Search for the cell housing the specified text and yield its (X, Y) center coordinate. 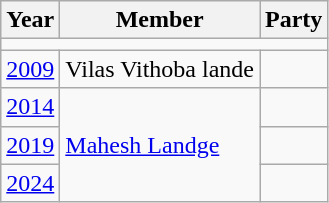
Member (160, 20)
2014 (30, 107)
2009 (30, 69)
Mahesh Landge (160, 145)
2019 (30, 145)
Vilas Vithoba lande (160, 69)
2024 (30, 183)
Party (294, 20)
Year (30, 20)
